Return [x, y] of the center of cell containing provided text 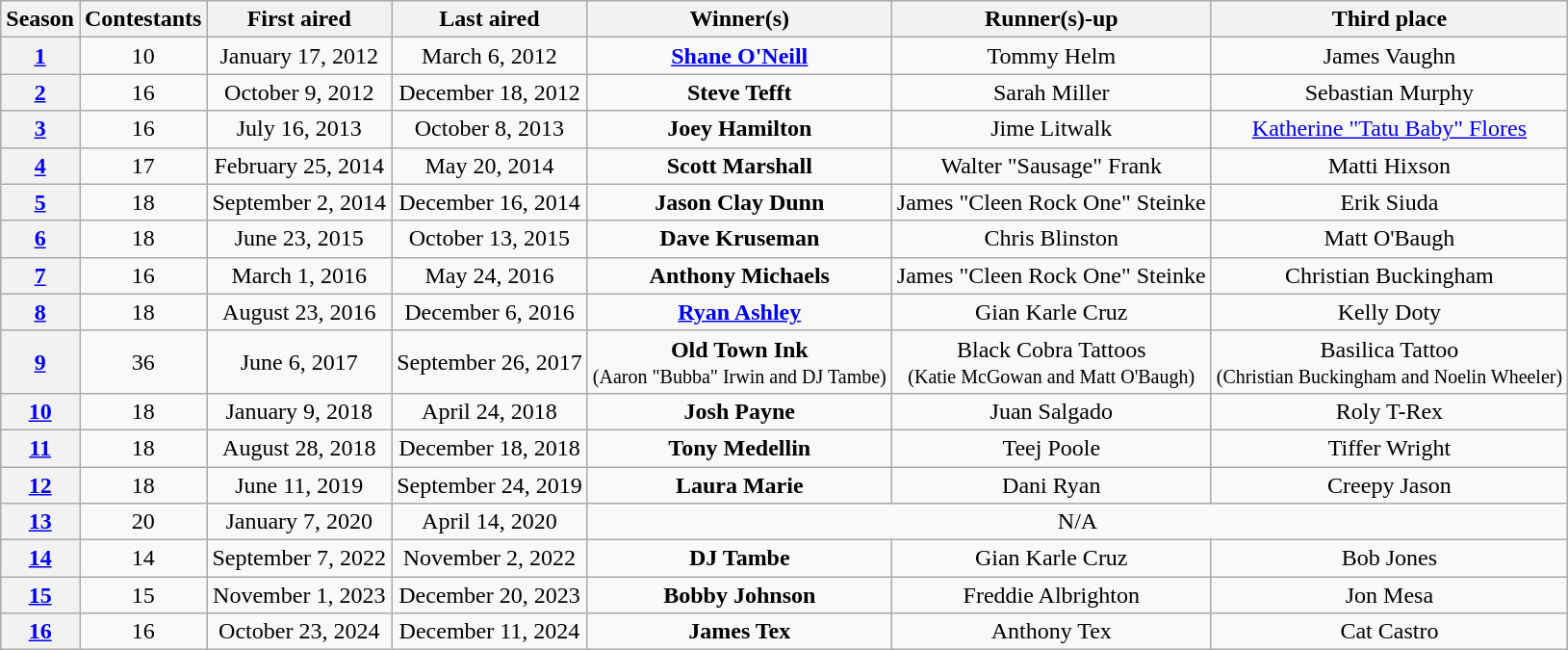
Anthony Tex [1051, 632]
36 [142, 362]
Anthony Michaels [739, 275]
June 23, 2015 [299, 239]
Jime Litwalk [1051, 129]
James Vaughn [1389, 56]
Teej Poole [1051, 448]
January 9, 2018 [299, 411]
Walter "Sausage" Frank [1051, 166]
November 2, 2022 [490, 559]
James Tex [739, 632]
5 [40, 202]
Cat Castro [1389, 632]
Freddie Albrighton [1051, 595]
February 25, 2014 [299, 166]
September 7, 2022 [299, 559]
3 [40, 129]
Chris Blinston [1051, 239]
March 1, 2016 [299, 275]
Roly T-Rex [1389, 411]
9 [40, 362]
December 20, 2023 [490, 595]
Creepy Jason [1389, 484]
September 2, 2014 [299, 202]
Joey Hamilton [739, 129]
May 24, 2016 [490, 275]
December 18, 2012 [490, 92]
October 13, 2015 [490, 239]
Dave Kruseman [739, 239]
June 6, 2017 [299, 362]
April 24, 2018 [490, 411]
Katherine "Tatu Baby" Flores [1389, 129]
Black Cobra Tattoos (Katie McGowan and Matt O'Baugh) [1051, 362]
Bob Jones [1389, 559]
8 [40, 312]
Runner(s)-up [1051, 19]
2 [40, 92]
Third place [1389, 19]
October 8, 2013 [490, 129]
December 6, 2016 [490, 312]
11 [40, 448]
March 6, 2012 [490, 56]
12 [40, 484]
Steve Tefft [739, 92]
Dani Ryan [1051, 484]
Ryan Ashley [739, 312]
October 23, 2024 [299, 632]
August 28, 2018 [299, 448]
1 [40, 56]
January 7, 2020 [299, 522]
7 [40, 275]
June 11, 2019 [299, 484]
Christian Buckingham [1389, 275]
First aired [299, 19]
Tony Medellin [739, 448]
Jon Mesa [1389, 595]
Last aired [490, 19]
Old Town Ink (Aaron "Bubba" Irwin and DJ Tambe) [739, 362]
September 24, 2019 [490, 484]
4 [40, 166]
Shane O'Neill [739, 56]
Tommy Helm [1051, 56]
Sarah Miller [1051, 92]
Erik Siuda [1389, 202]
Contestants [142, 19]
Jason Clay Dunn [739, 202]
20 [142, 522]
Scott Marshall [739, 166]
N/A [1077, 522]
July 16, 2013 [299, 129]
Matt O'Baugh [1389, 239]
May 20, 2014 [490, 166]
December 16, 2014 [490, 202]
DJ Tambe [739, 559]
August 23, 2016 [299, 312]
17 [142, 166]
Laura Marie [739, 484]
April 14, 2020 [490, 522]
October 9, 2012 [299, 92]
November 1, 2023 [299, 595]
Basilica Tattoo (Christian Buckingham and Noelin Wheeler) [1389, 362]
6 [40, 239]
Juan Salgado [1051, 411]
13 [40, 522]
January 17, 2012 [299, 56]
September 26, 2017 [490, 362]
December 18, 2018 [490, 448]
Sebastian Murphy [1389, 92]
Tiffer Wright [1389, 448]
December 11, 2024 [490, 632]
Season [40, 19]
Bobby Johnson [739, 595]
Kelly Doty [1389, 312]
Winner(s) [739, 19]
Josh Payne [739, 411]
Matti Hixson [1389, 166]
